Pinpoint the cell where the given text exists, returning its (x, y) midpoint coordinate. 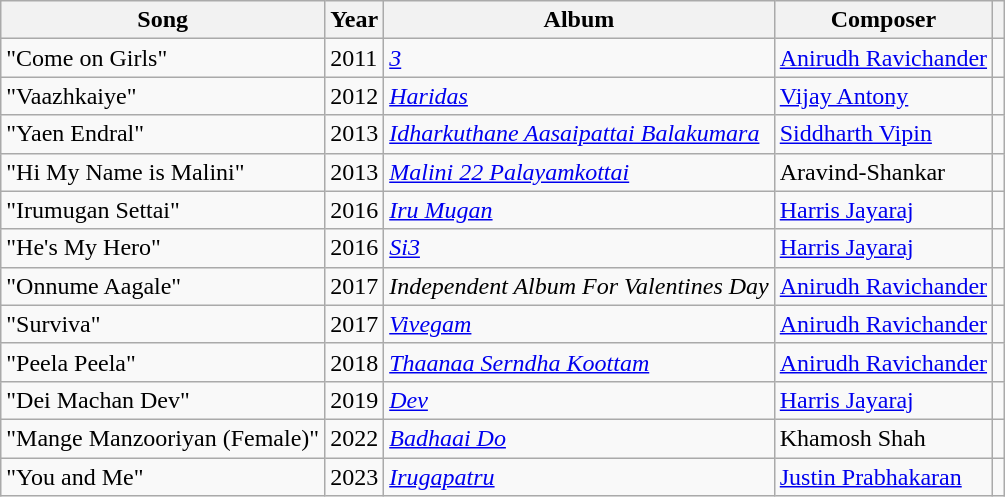
"Surviva" (163, 324)
"Mange Manzooriyan (Female)" (163, 438)
"Dei Machan Dev" (163, 400)
"Yaen Endral" (163, 134)
"Peela Peela" (163, 362)
Malini 22 Palayamkottai (580, 172)
Vijay Antony (883, 96)
2012 (354, 96)
Aravind-Shankar (883, 172)
Khamosh Shah (883, 438)
"Onnume Aagale" (163, 286)
2011 (354, 58)
Irugapatru (580, 477)
Justin Prabhakaran (883, 477)
Haridas (580, 96)
2018 (354, 362)
Idharkuthane Aasaipattai Balakumara (580, 134)
Year (354, 20)
Badhaai Do (580, 438)
Dev (580, 400)
Album (580, 20)
2022 (354, 438)
Iru Mugan (580, 210)
3 (580, 58)
2023 (354, 477)
"You and Me" (163, 477)
Vivegam (580, 324)
Thaanaa Serndha Koottam (580, 362)
Independent Album For Valentines Day (580, 286)
"He's My Hero" (163, 248)
Si3 (580, 248)
2019 (354, 400)
Song (163, 20)
Composer (883, 20)
Siddharth Vipin (883, 134)
"Hi My Name is Malini" (163, 172)
"Vaazhkaiye" (163, 96)
"Irumugan Settai" (163, 210)
"Come on Girls" (163, 58)
